From the cell containing the given text, extract its center point as [X, Y] coordinate. 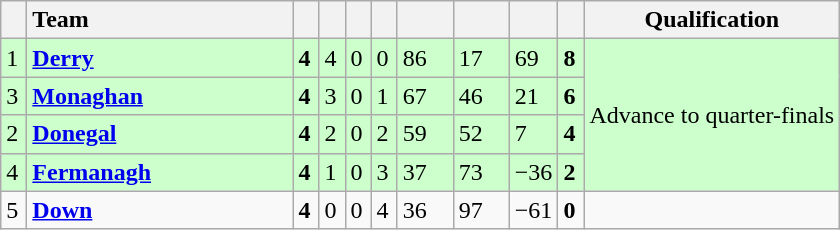
−36 [534, 172]
5 [14, 210]
21 [534, 96]
Monaghan [160, 96]
Advance to quarter-finals [712, 115]
52 [481, 134]
73 [481, 172]
6 [571, 96]
69 [534, 58]
Donegal [160, 134]
Team [160, 20]
67 [425, 96]
37 [425, 172]
Derry [160, 58]
Down [160, 210]
17 [481, 58]
−61 [534, 210]
59 [425, 134]
36 [425, 210]
46 [481, 96]
7 [534, 134]
Qualification [712, 20]
97 [481, 210]
8 [571, 58]
Fermanagh [160, 172]
86 [425, 58]
